Output the [X, Y] coordinate of the center of the cell containing the given text.  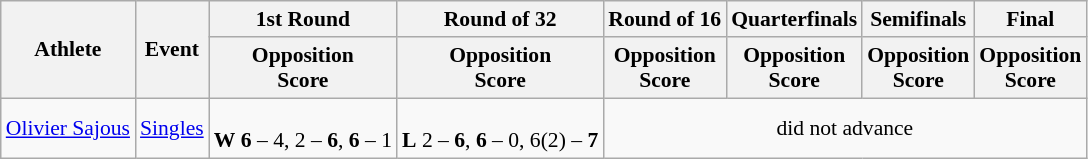
Round of 16 [664, 19]
W 6 – 4, 2 – 6, 6 – 1 [303, 128]
Round of 32 [500, 19]
Athlete [68, 50]
Singles [172, 128]
Semifinals [918, 19]
L 2 – 6, 6 – 0, 6(2) – 7 [500, 128]
1st Round [303, 19]
Quarterfinals [794, 19]
Event [172, 50]
Olivier Sajous [68, 128]
did not advance [844, 128]
Final [1030, 19]
